Return the (X, Y) coordinate for the center point of the cell that contains the specified text.  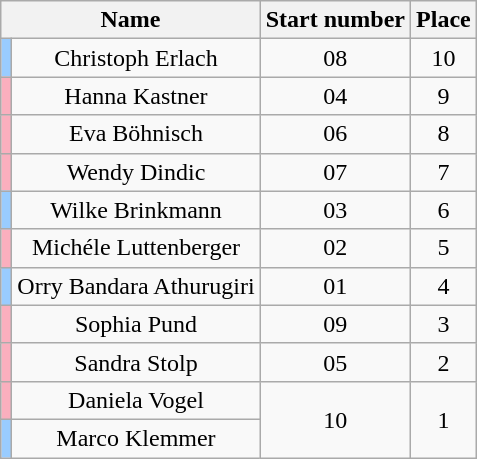
02 (335, 248)
8 (444, 134)
01 (335, 286)
Christoph Erlach (136, 58)
4 (444, 286)
Sandra Stolp (136, 362)
Place (444, 20)
3 (444, 324)
Sophia Pund (136, 324)
6 (444, 210)
Wilke Brinkmann (136, 210)
Orry Bandara Athurugiri (136, 286)
9 (444, 96)
1 (444, 419)
09 (335, 324)
5 (444, 248)
06 (335, 134)
Daniela Vogel (136, 400)
05 (335, 362)
Start number (335, 20)
Hanna Kastner (136, 96)
04 (335, 96)
Name (130, 20)
07 (335, 172)
7 (444, 172)
Eva Böhnisch (136, 134)
08 (335, 58)
Michéle Luttenberger (136, 248)
2 (444, 362)
03 (335, 210)
Marco Klemmer (136, 438)
Wendy Dindic (136, 172)
